Output the [x, y] coordinate of the center of the cell containing the given text.  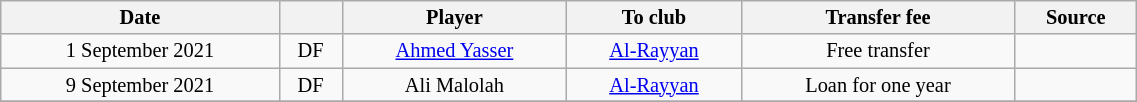
Ali Malolah [454, 85]
Loan for one year [878, 85]
Transfer fee [878, 17]
Free transfer [878, 51]
1 September 2021 [140, 51]
Ahmed Yasser [454, 51]
Player [454, 17]
Source [1076, 17]
To club [654, 17]
9 September 2021 [140, 85]
Date [140, 17]
